Output the [x, y] coordinate of the center of the cell containing the given text.  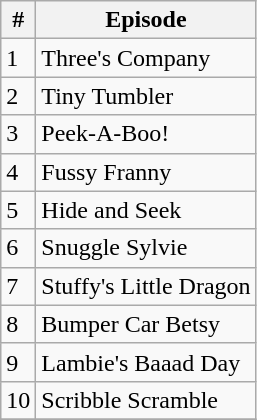
1 [18, 58]
8 [18, 324]
10 [18, 400]
4 [18, 172]
Episode [146, 20]
Tiny Tumbler [146, 96]
Fussy Franny [146, 172]
Bumper Car Betsy [146, 324]
Hide and Seek [146, 210]
6 [18, 248]
Lambie's Baaad Day [146, 362]
9 [18, 362]
Scribble Scramble [146, 400]
Snuggle Sylvie [146, 248]
# [18, 20]
7 [18, 286]
Stuffy's Little Dragon [146, 286]
2 [18, 96]
5 [18, 210]
Peek-A-Boo! [146, 134]
3 [18, 134]
Three's Company [146, 58]
